Return [x, y] of the center of cell containing provided text 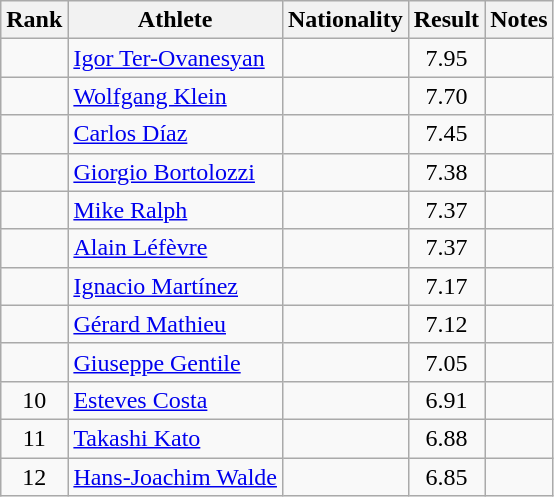
Nationality [345, 20]
7.95 [446, 58]
7.70 [446, 96]
Carlos Díaz [176, 134]
Ignacio Martínez [176, 286]
7.12 [446, 324]
11 [34, 438]
Result [446, 20]
Igor Ter-Ovanesyan [176, 58]
10 [34, 400]
7.05 [446, 362]
Wolfgang Klein [176, 96]
7.17 [446, 286]
Esteves Costa [176, 400]
Alain Léfèvre [176, 248]
Rank [34, 20]
Notes [519, 20]
Hans-Joachim Walde [176, 477]
Takashi Kato [176, 438]
7.45 [446, 134]
Athlete [176, 20]
Gérard Mathieu [176, 324]
Giorgio Bortolozzi [176, 172]
6.91 [446, 400]
Mike Ralph [176, 210]
6.88 [446, 438]
Giuseppe Gentile [176, 362]
6.85 [446, 477]
7.38 [446, 172]
12 [34, 477]
